Return [x, y] of the center of cell containing provided text 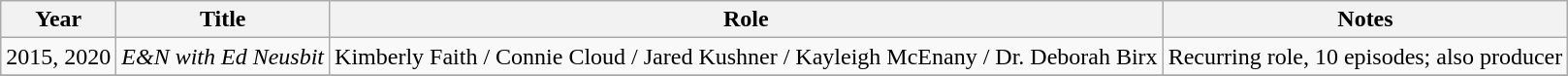
Recurring role, 10 episodes; also producer [1365, 57]
Title [223, 19]
Role [747, 19]
E&N with Ed Neusbit [223, 57]
Kimberly Faith / Connie Cloud / Jared Kushner / Kayleigh McEnany / Dr. Deborah Birx [747, 57]
2015, 2020 [58, 57]
Notes [1365, 19]
Year [58, 19]
